From the cell containing the given text, extract its center point as [x, y] coordinate. 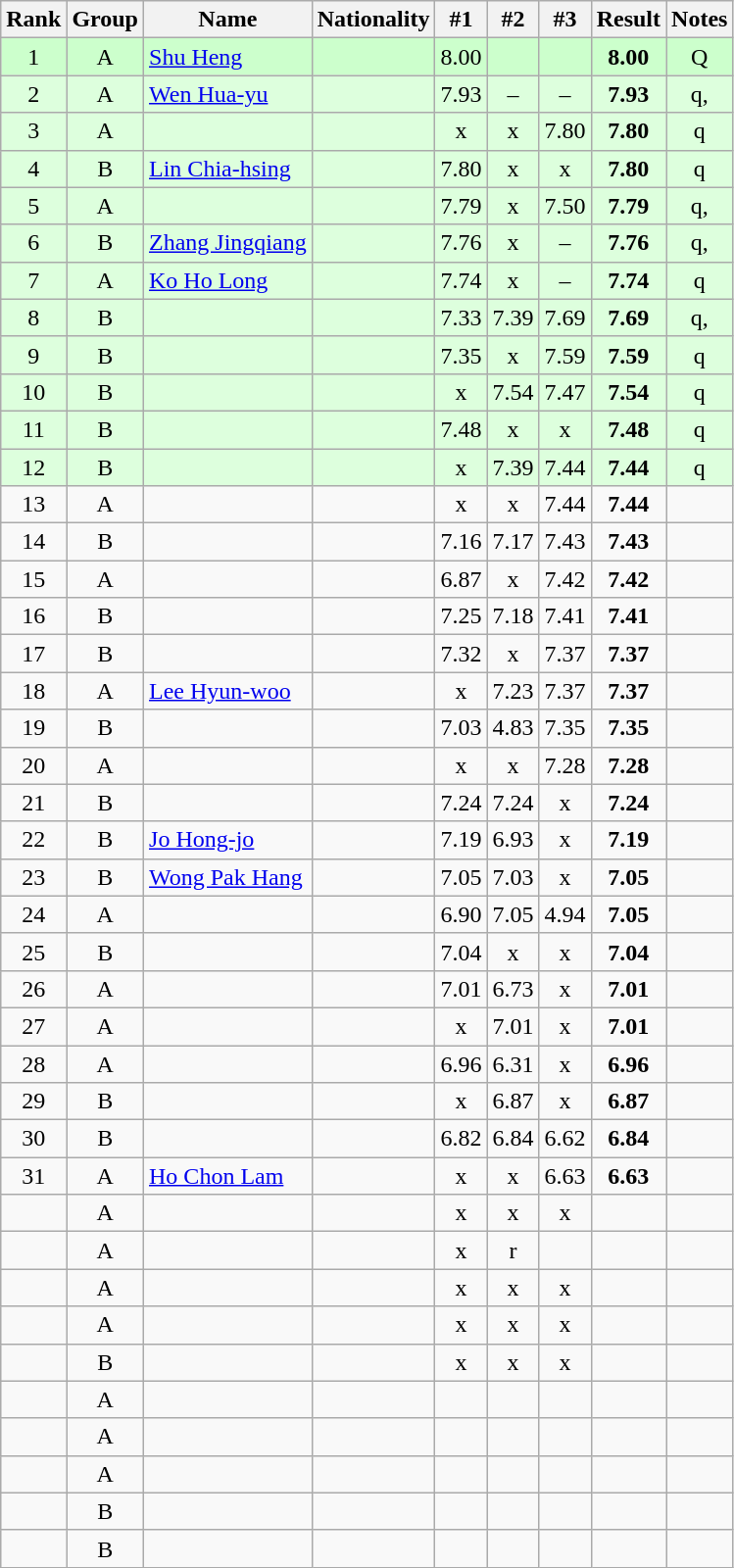
22 [33, 840]
3 [33, 131]
7 [33, 280]
7.33 [461, 318]
Wen Hua-yu [228, 94]
7.23 [514, 691]
2 [33, 94]
9 [33, 355]
6.90 [461, 914]
8 [33, 318]
Zhang Jingqiang [228, 243]
1 [33, 57]
19 [33, 728]
18 [33, 691]
11 [33, 429]
Nationality [373, 20]
Q [700, 57]
5 [33, 206]
16 [33, 616]
17 [33, 654]
23 [33, 877]
29 [33, 1102]
Lin Chia-hsing [228, 169]
7.47 [564, 392]
Result [628, 20]
26 [33, 989]
4.83 [514, 728]
6.62 [564, 1139]
Shu Heng [228, 57]
4.94 [564, 914]
Notes [700, 20]
13 [33, 505]
6.73 [514, 989]
15 [33, 579]
25 [33, 952]
7.18 [514, 616]
12 [33, 467]
Ko Ho Long [228, 280]
6 [33, 243]
6.82 [461, 1139]
Rank [33, 20]
27 [33, 1026]
6.93 [514, 840]
#1 [461, 20]
7.32 [461, 654]
Group [106, 20]
20 [33, 765]
Jo Hong-jo [228, 840]
Lee Hyun-woo [228, 691]
#3 [564, 20]
Ho Chon Lam [228, 1176]
Name [228, 20]
4 [33, 169]
7.16 [461, 542]
#2 [514, 20]
10 [33, 392]
28 [33, 1063]
7.25 [461, 616]
30 [33, 1139]
31 [33, 1176]
14 [33, 542]
21 [33, 803]
Wong Pak Hang [228, 877]
7.50 [564, 206]
r [514, 1250]
7.17 [514, 542]
6.31 [514, 1063]
24 [33, 914]
